Output the (X, Y) coordinate of the center of the cell containing the given text.  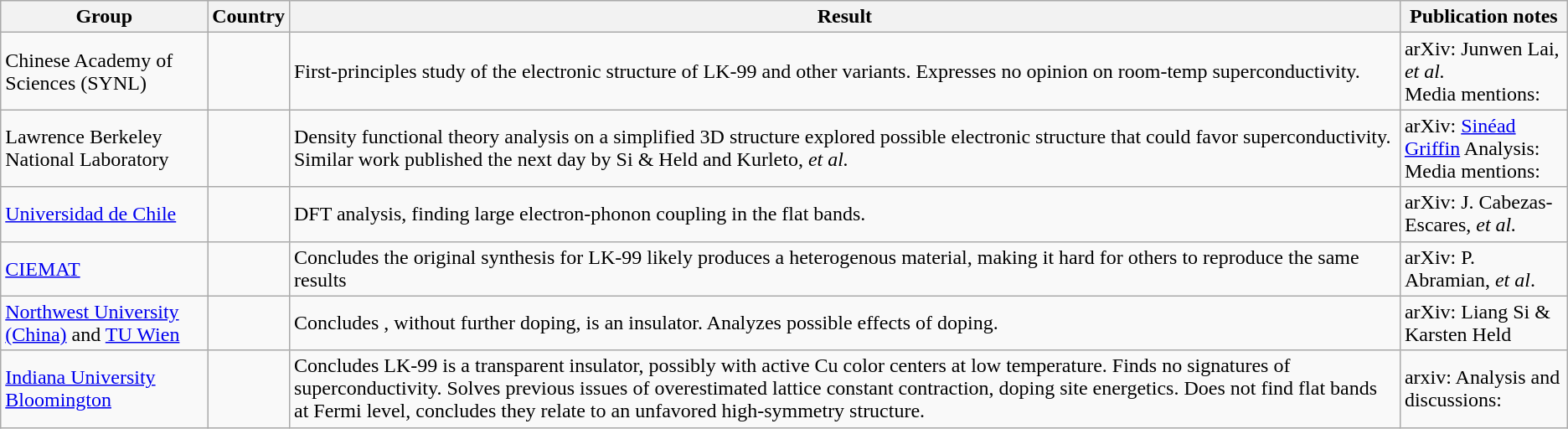
Indiana University Bloomington (104, 389)
arxiv: Analysis and discussions: (1483, 389)
arXiv: P. Abramian, et al. (1483, 268)
arXiv: Liang Si & Karsten Held (1483, 323)
Result (844, 17)
Universidad de Chile (104, 214)
Publication notes (1483, 17)
Group (104, 17)
arXiv: Junwen Lai, et al.Media mentions: (1483, 71)
CIEMAT (104, 268)
Concludes , without further doping, is an insulator. Analyzes possible effects of doping. (844, 323)
Chinese Academy of Sciences (SYNL) (104, 71)
arXiv: Sinéad Griffin Analysis:Media mentions: (1483, 148)
Country (249, 17)
DFT analysis, finding large electron-phonon coupling in the flat bands. (844, 214)
Concludes the original synthesis for LK-99 likely produces a heterogenous material, making it hard for others to reproduce the same results (844, 268)
Lawrence Berkeley National Laboratory (104, 148)
First-principles study of the electronic structure of LK-99 and other variants. Expresses no opinion on room-temp superconductivity. (844, 71)
arXiv: J. Cabezas-Escares, et al. (1483, 214)
Northwest University (China) and TU Wien (104, 323)
